Detect which cell encompasses the target text, then output its (X, Y) center coordinate. 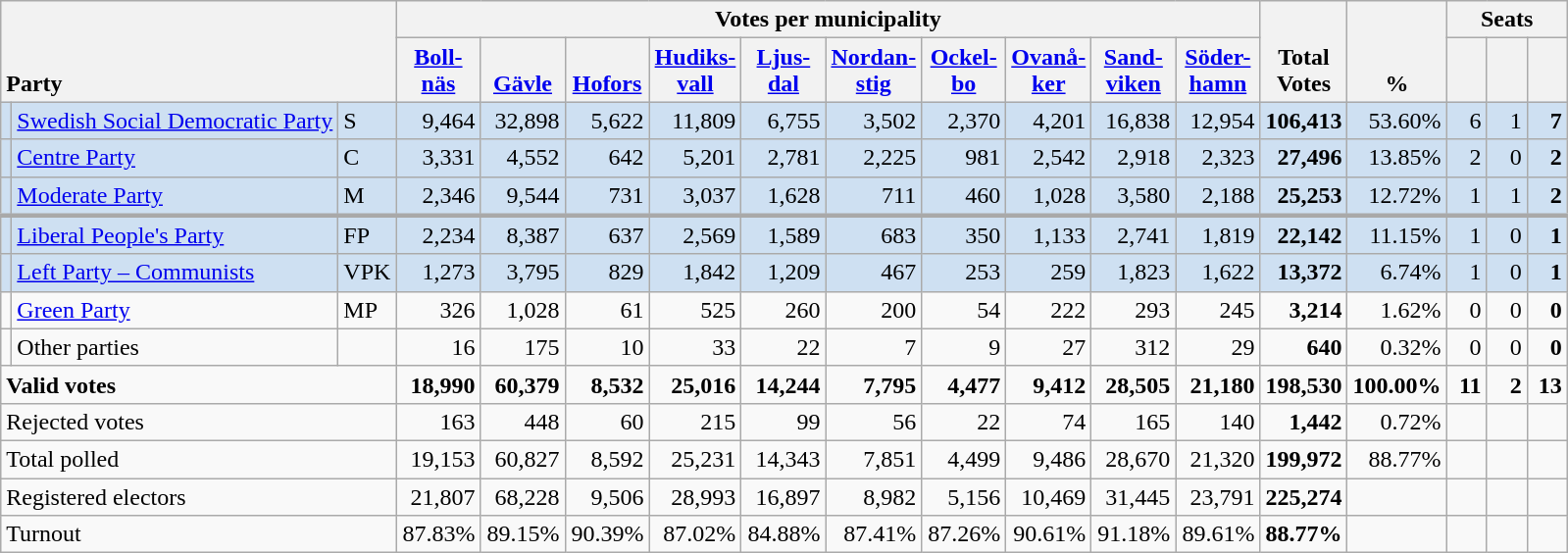
Votes per municipality (828, 20)
14,343 (784, 459)
25,253 (1304, 196)
1,622 (1218, 273)
22,142 (1304, 235)
711 (874, 196)
829 (607, 273)
2,542 (1049, 158)
640 (1304, 347)
31,445 (1134, 497)
89.61% (1218, 534)
9,486 (1049, 459)
7,795 (874, 384)
91.18% (1134, 534)
3,331 (438, 158)
27 (1049, 347)
23,791 (1218, 497)
12,954 (1218, 121)
MP (367, 310)
89.15% (523, 534)
C (367, 158)
3,214 (1304, 310)
56 (874, 422)
87.41% (874, 534)
1,842 (695, 273)
11,809 (695, 121)
9,506 (607, 497)
84.88% (784, 534)
259 (1049, 273)
Green Party (175, 310)
2,741 (1134, 235)
Sand- viken (1134, 71)
8,387 (523, 235)
Swedish Social Democratic Party (175, 121)
10 (607, 347)
9,544 (523, 196)
3,795 (523, 273)
99 (784, 422)
Left Party – Communists (175, 273)
Total polled (198, 459)
1,442 (1304, 422)
293 (1134, 310)
90.61% (1049, 534)
% (1396, 51)
4,552 (523, 158)
21,180 (1218, 384)
21,807 (438, 497)
Ovanå- ker (1049, 71)
2,781 (784, 158)
87.02% (695, 534)
Other parties (175, 347)
1,819 (1218, 235)
326 (438, 310)
199,972 (1304, 459)
8,532 (607, 384)
1,273 (438, 273)
3,502 (874, 121)
312 (1134, 347)
2,918 (1134, 158)
Hofors (607, 71)
525 (695, 310)
61 (607, 310)
19,153 (438, 459)
74 (1049, 422)
12.72% (1396, 196)
5,622 (607, 121)
9 (964, 347)
2,323 (1218, 158)
245 (1218, 310)
90.39% (607, 534)
5,156 (964, 497)
54 (964, 310)
Registered electors (198, 497)
Party (198, 51)
Söder- hamn (1218, 71)
Boll- näs (438, 71)
25,016 (695, 384)
18,990 (438, 384)
2,225 (874, 158)
33 (695, 347)
16,838 (1134, 121)
6,755 (784, 121)
87.83% (438, 534)
0.32% (1396, 347)
13,372 (1304, 273)
Valid votes (198, 384)
1,589 (784, 235)
642 (607, 158)
200 (874, 310)
1,209 (784, 273)
14,244 (784, 384)
225,274 (1304, 497)
9,464 (438, 121)
106,413 (1304, 121)
637 (607, 235)
Hudiks- vall (695, 71)
1.62% (1396, 310)
21,320 (1218, 459)
140 (1218, 422)
260 (784, 310)
28,505 (1134, 384)
Centre Party (175, 158)
25,231 (695, 459)
S (367, 121)
5,201 (695, 158)
Nordan- stig (874, 71)
87.26% (964, 534)
13 (1547, 384)
8,592 (607, 459)
215 (695, 422)
Liberal People's Party (175, 235)
28,670 (1134, 459)
175 (523, 347)
53.60% (1396, 121)
2,569 (695, 235)
0.72% (1396, 422)
222 (1049, 310)
4,477 (964, 384)
3,037 (695, 196)
Gävle (523, 71)
731 (607, 196)
Turnout (198, 534)
448 (523, 422)
Ockel- bo (964, 71)
13.85% (1396, 158)
467 (874, 273)
2,370 (964, 121)
M (367, 196)
350 (964, 235)
VPK (367, 273)
10,469 (1049, 497)
Ljus- dal (784, 71)
981 (964, 158)
60,379 (523, 384)
11.15% (1396, 235)
683 (874, 235)
100.00% (1396, 384)
6.74% (1396, 273)
16 (438, 347)
163 (438, 422)
4,201 (1049, 121)
27,496 (1304, 158)
29 (1218, 347)
32,898 (523, 121)
68,228 (523, 497)
6 (1467, 121)
16,897 (784, 497)
165 (1134, 422)
1,823 (1134, 273)
2,188 (1218, 196)
2,234 (438, 235)
60,827 (523, 459)
FP (367, 235)
253 (964, 273)
11 (1467, 384)
Moderate Party (175, 196)
2,346 (438, 196)
28,993 (695, 497)
Rejected votes (198, 422)
8,982 (874, 497)
60 (607, 422)
Total Votes (1304, 51)
Seats (1506, 20)
4,499 (964, 459)
7,851 (874, 459)
9,412 (1049, 384)
1,628 (784, 196)
1,133 (1049, 235)
198,530 (1304, 384)
3,580 (1134, 196)
460 (964, 196)
